Output the [X, Y] coordinate of the center of the cell containing the given text.  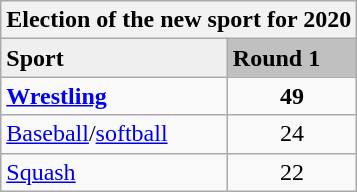
Round 1 [292, 58]
49 [292, 96]
Wrestling [114, 96]
Squash [114, 172]
Baseball/softball [114, 134]
Sport [114, 58]
24 [292, 134]
22 [292, 172]
Election of the new sport for 2020 [179, 20]
